Output the [x, y] coordinate of the center of the cell containing the given text.  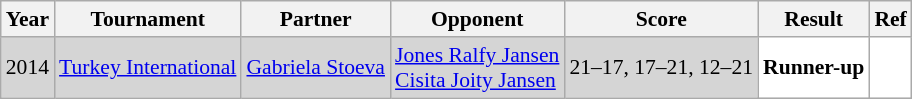
Runner-up [814, 68]
2014 [28, 68]
Gabriela Stoeva [316, 68]
Jones Ralfy Jansen Cisita Joity Jansen [477, 68]
Result [814, 19]
Score [661, 19]
21–17, 17–21, 12–21 [661, 68]
Ref [890, 19]
Tournament [148, 19]
Year [28, 19]
Turkey International [148, 68]
Partner [316, 19]
Opponent [477, 19]
